Find where the given text appears and provide that cell's center as [x, y] coordinate. 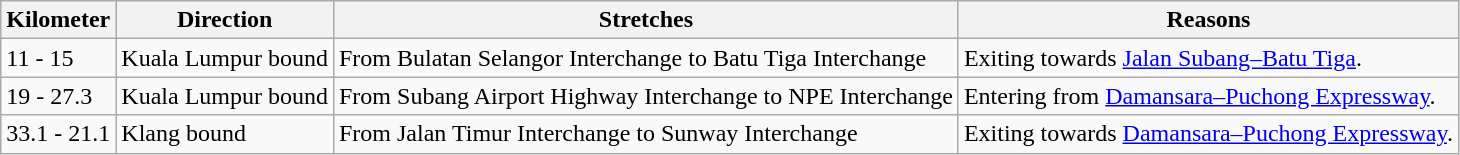
From Jalan Timur Interchange to Sunway Interchange [646, 134]
Exiting towards Damansara–Puchong Expressway. [1208, 134]
Kilometer [58, 20]
Stretches [646, 20]
Entering from Damansara–Puchong Expressway. [1208, 96]
11 - 15 [58, 58]
Klang bound [225, 134]
From Bulatan Selangor Interchange to Batu Tiga Interchange [646, 58]
Direction [225, 20]
33.1 - 21.1 [58, 134]
From Subang Airport Highway Interchange to NPE Interchange [646, 96]
Exiting towards Jalan Subang–Batu Tiga. [1208, 58]
Reasons [1208, 20]
19 - 27.3 [58, 96]
